Pinpoint the cell where the given text exists, returning its (X, Y) midpoint coordinate. 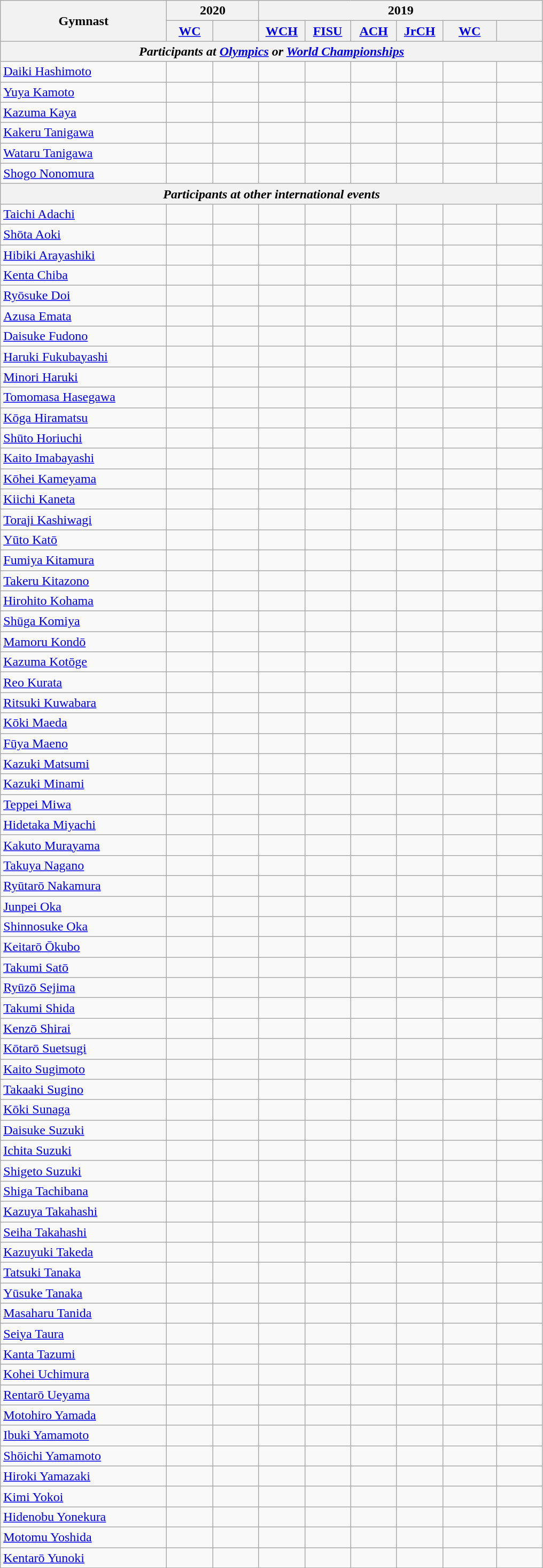
Takeru Kitazono (83, 580)
Fūya Maeno (83, 743)
Shinnosuke Oka (83, 927)
JrCH (420, 31)
ACH (374, 31)
Kazuyuki Takeda (83, 1252)
WCH (282, 31)
Wataru Tanigawa (83, 153)
Ibuki Yamamoto (83, 1435)
Shiga Tachibana (83, 1191)
Seiya Taura (83, 1334)
Kazuki Matsumi (83, 764)
Keitarō Ōkubo (83, 947)
Shūto Horiuchi (83, 438)
Ryōsuke Doi (83, 296)
Kazuki Minami (83, 784)
FISU (328, 31)
Kimi Yokoi (83, 1496)
Rentarō Ueyama (83, 1395)
Kohei Uchimura (83, 1374)
2020 (213, 11)
Kaito Sugimoto (83, 1069)
Participants at Olympics or World Championships (271, 51)
Kōtarō Suetsugi (83, 1049)
Haruki Fukubayashi (83, 357)
Hibiki Arayashiki (83, 255)
Kakeru Tanigawa (83, 133)
Takuya Nagano (83, 865)
Daiki Hashimoto (83, 72)
Ryūzō Sejima (83, 988)
Shōichi Yamamoto (83, 1456)
Kazuma Kaya (83, 112)
Ichita Suzuki (83, 1150)
Mamoru Kondō (83, 642)
Motohiro Yamada (83, 1415)
Kazuya Takahashi (83, 1211)
Yūto Katō (83, 540)
Kentarō Yunoki (83, 1558)
Kōki Maeda (83, 723)
Azusa Emata (83, 316)
Gymnast (83, 21)
Hiroki Yamazaki (83, 1476)
Ryūtarō Nakamura (83, 886)
Hidetaka Miyachi (83, 825)
Kanta Tazumi (83, 1354)
Tatsuki Tanaka (83, 1273)
Kōki Sunaga (83, 1110)
Motomu Yoshida (83, 1537)
Hirohito Kohama (83, 601)
Kenta Chiba (83, 275)
Daisuke Fudono (83, 336)
Kenzō Shirai (83, 1028)
Hidenobu Yonekura (83, 1517)
Takumi Shida (83, 1008)
Taichi Adachi (83, 214)
Takaaki Sugino (83, 1089)
Seiha Takahashi (83, 1232)
Reo Kurata (83, 682)
Tomomasa Hasegawa (83, 397)
Yuya Kamoto (83, 92)
Kōga Hiramatsu (83, 418)
Toraji Kashiwagi (83, 519)
Shōta Aoki (83, 234)
Ritsuki Kuwabara (83, 703)
Teppei Miwa (83, 804)
Kaito Imabayashi (83, 458)
Shogo Nonomura (83, 173)
Masaharu Tanida (83, 1313)
Kiichi Kaneta (83, 499)
Kōhei Kameyama (83, 479)
Shigeto Suzuki (83, 1171)
Takumi Satō (83, 967)
Participants at other international events (271, 194)
Fumiya Kitamura (83, 560)
Kazuma Kotōge (83, 662)
Junpei Oka (83, 906)
2019 (401, 11)
Kakuto Murayama (83, 845)
Yūsuke Tanaka (83, 1293)
Shūga Komiya (83, 621)
Minori Haruki (83, 377)
Daisuke Suzuki (83, 1130)
